Detect which cell encompasses the target text, then output its (X, Y) center coordinate. 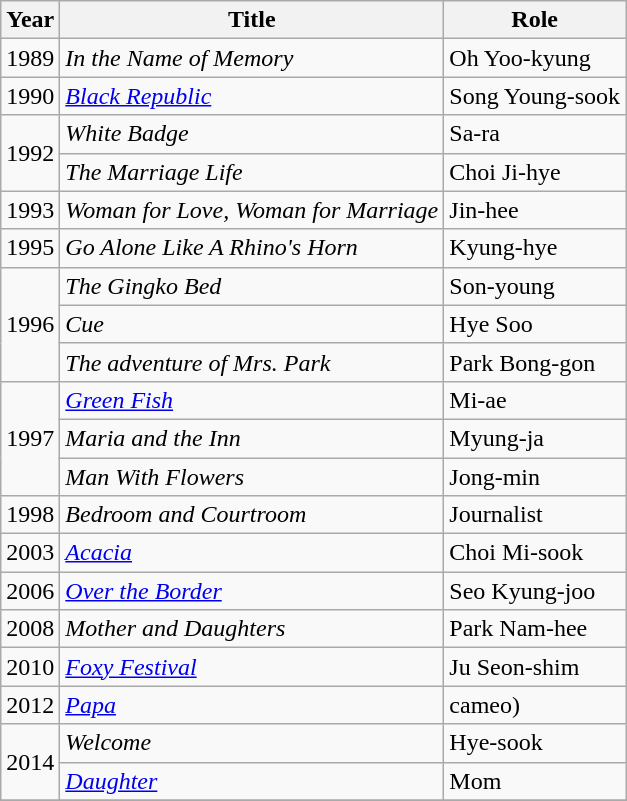
Kyung-hye (535, 248)
Year (30, 20)
Daughter (252, 781)
1993 (30, 210)
Go Alone Like A Rhino's Horn (252, 248)
Sa-ra (535, 134)
White Badge (252, 134)
2010 (30, 667)
1990 (30, 96)
Bedroom and Courtroom (252, 515)
Foxy Festival (252, 667)
Green Fish (252, 400)
Hye-sook (535, 743)
Jin-hee (535, 210)
Jong-min (535, 477)
1998 (30, 515)
Man With Flowers (252, 477)
Hye Soo (535, 324)
Woman for Love, Woman for Marriage (252, 210)
Cue (252, 324)
1992 (30, 153)
Myung-ja (535, 438)
The Gingko Bed (252, 286)
The adventure of Mrs. Park (252, 362)
Ju Seon-shim (535, 667)
Maria and the Inn (252, 438)
2014 (30, 762)
Song Young-sook (535, 96)
Journalist (535, 515)
The Marriage Life (252, 172)
cameo) (535, 705)
1995 (30, 248)
Acacia (252, 553)
Title (252, 20)
Oh Yoo-kyung (535, 58)
Black Republic (252, 96)
1996 (30, 324)
2012 (30, 705)
Mom (535, 781)
Mi-ae (535, 400)
1997 (30, 438)
Welcome (252, 743)
2006 (30, 591)
In the Name of Memory (252, 58)
2003 (30, 553)
Son-young (535, 286)
1989 (30, 58)
Mother and Daughters (252, 629)
Seo Kyung-joo (535, 591)
2008 (30, 629)
Park Bong-gon (535, 362)
Papa (252, 705)
Over the Border (252, 591)
Park Nam-hee (535, 629)
Role (535, 20)
Choi Ji-hye (535, 172)
Choi Mi-sook (535, 553)
